Output the [x, y] coordinate of the center of the cell containing the given text.  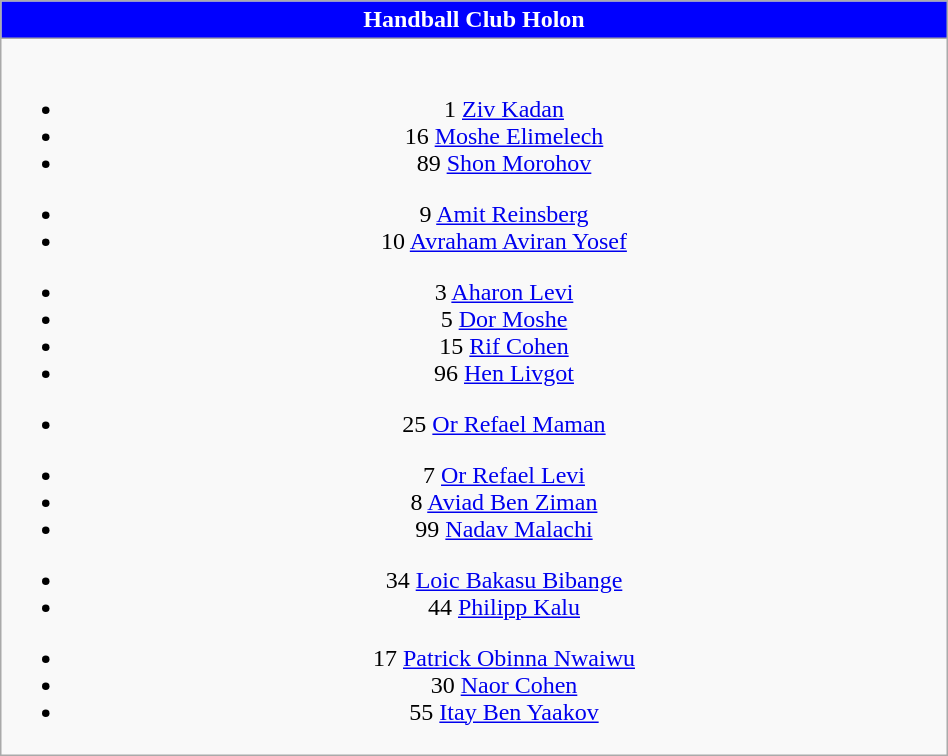
Handball Club Holon [474, 20]
